Determine the (X, Y) coordinate at the center of the cell enclosing the given text.  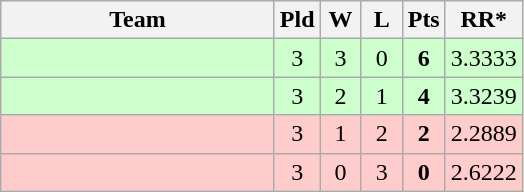
L (382, 20)
4 (424, 96)
2.6222 (484, 172)
3.3333 (484, 58)
Pld (297, 20)
3.3239 (484, 96)
2.2889 (484, 134)
Pts (424, 20)
RR* (484, 20)
6 (424, 58)
W (340, 20)
Team (138, 20)
